Locate the cell with the specified text and output its [X, Y] center coordinate. 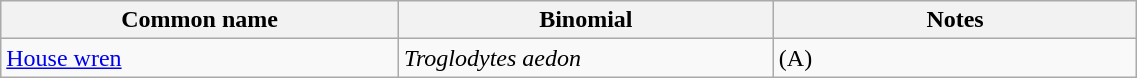
Troglodytes aedon [586, 58]
(A) [955, 58]
House wren [200, 58]
Binomial [586, 20]
Common name [200, 20]
Notes [955, 20]
